From the cell containing the given text, extract its center point as [X, Y] coordinate. 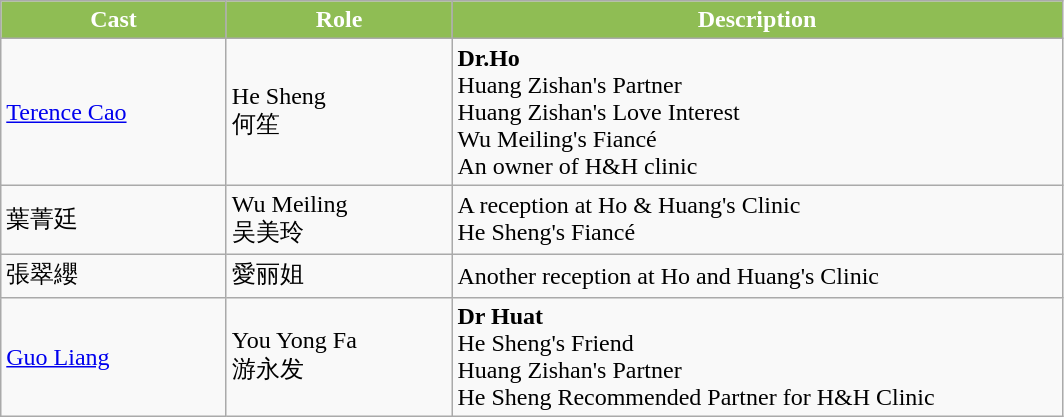
Role [339, 20]
Dr.Ho Huang Zishan's Partner Huang Zishan's Love Interest Wu Meiling's FiancéAn owner of H&H clinic [757, 112]
Guo Liang [114, 356]
葉菁廷 [114, 220]
A reception at Ho & Huang's Clinic He Sheng's Fiancé [757, 220]
Cast [114, 20]
Wu Meiling 吴美玲 [339, 220]
愛丽姐 [339, 276]
張翠纓 [114, 276]
Dr Huat He Sheng's Friend Huang Zishan's Partner He Sheng Recommended Partner for H&H Clinic [757, 356]
Description [757, 20]
Another reception at Ho and Huang's Clinic [757, 276]
You Yong Fa 游永发 [339, 356]
He Sheng 何笙 [339, 112]
Terence Cao [114, 112]
